Find where the given text appears and provide that cell's center as (x, y) coordinate. 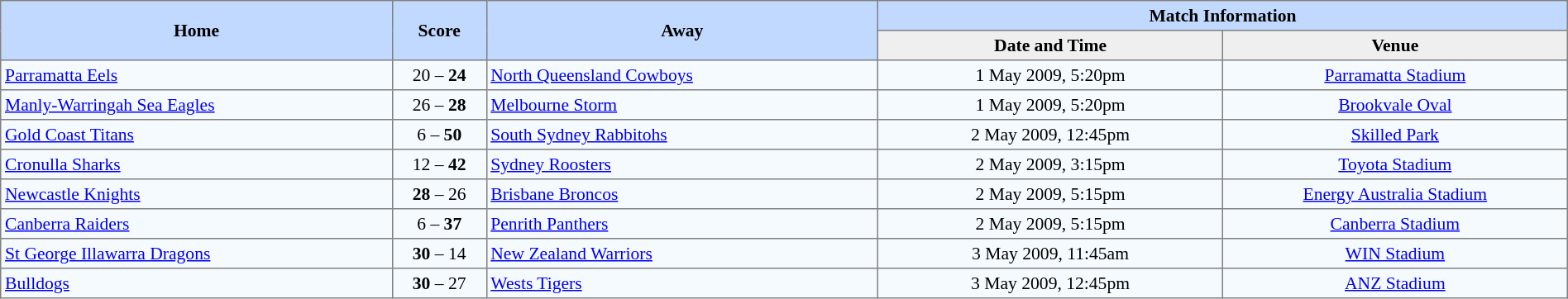
Parramatta Stadium (1394, 75)
Skilled Park (1394, 135)
Canberra Raiders (197, 224)
South Sydney Rabbitohs (682, 135)
Wests Tigers (682, 283)
12 – 42 (439, 164)
3 May 2009, 11:45am (1050, 254)
Venue (1394, 45)
North Queensland Cowboys (682, 75)
2 May 2009, 12:45pm (1050, 135)
Penrith Panthers (682, 224)
3 May 2009, 12:45pm (1050, 283)
WIN Stadium (1394, 254)
6 – 37 (439, 224)
Melbourne Storm (682, 105)
26 – 28 (439, 105)
Toyota Stadium (1394, 164)
Sydney Roosters (682, 164)
Newcastle Knights (197, 194)
St George Illawarra Dragons (197, 254)
Parramatta Eels (197, 75)
Brisbane Broncos (682, 194)
New Zealand Warriors (682, 254)
20 – 24 (439, 75)
Brookvale Oval (1394, 105)
Bulldogs (197, 283)
Home (197, 31)
2 May 2009, 3:15pm (1050, 164)
Match Information (1223, 16)
Energy Australia Stadium (1394, 194)
6 – 50 (439, 135)
30 – 27 (439, 283)
Cronulla Sharks (197, 164)
Gold Coast Titans (197, 135)
Manly-Warringah Sea Eagles (197, 105)
Date and Time (1050, 45)
ANZ Stadium (1394, 283)
28 – 26 (439, 194)
Canberra Stadium (1394, 224)
Score (439, 31)
Away (682, 31)
30 – 14 (439, 254)
